For the text-containing cell, return its midpoint in (x, y) coordinate format. 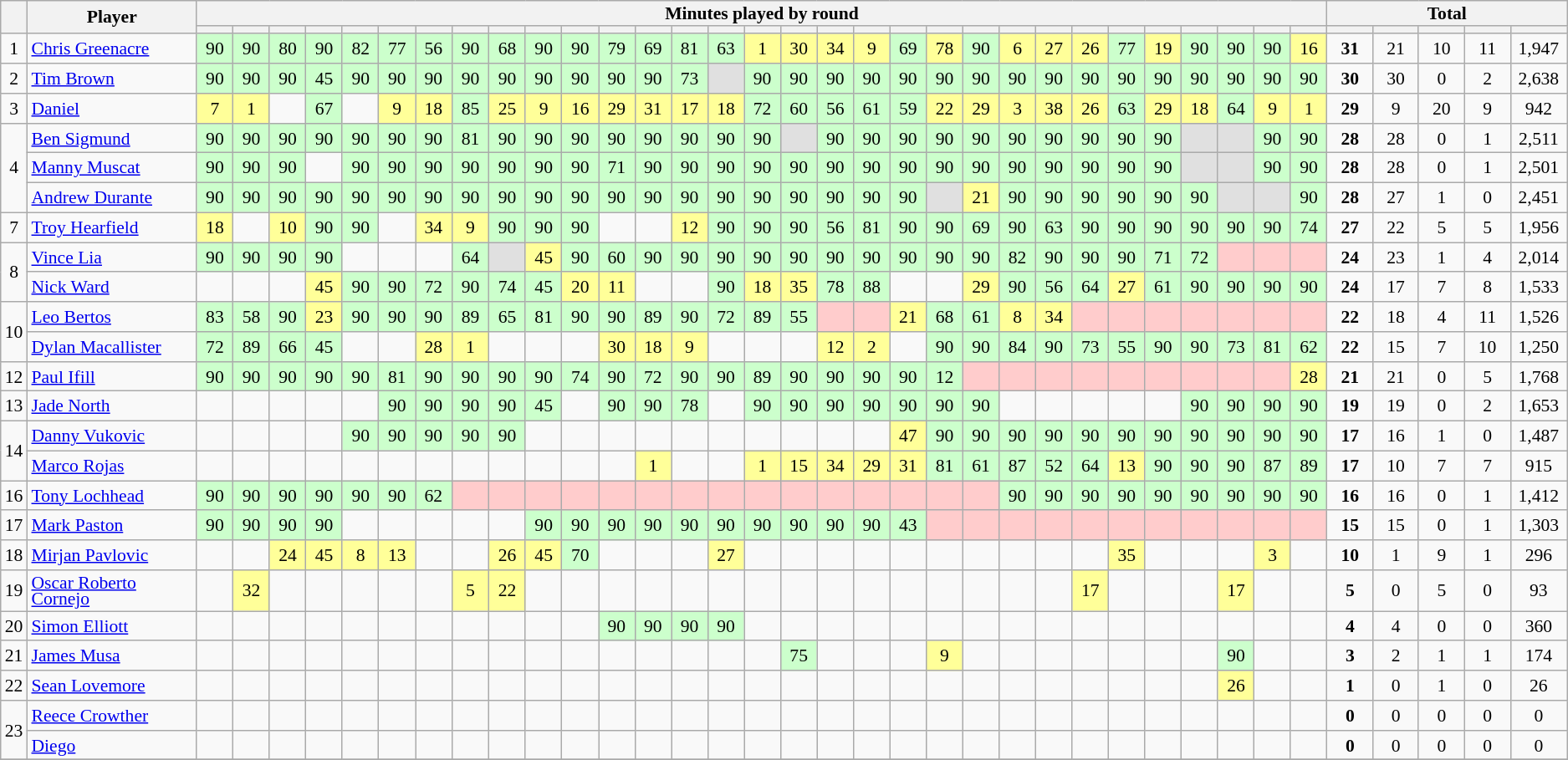
79 (617, 49)
2,014 (1539, 258)
83 (215, 317)
1,303 (1539, 526)
Manny Muscat (112, 168)
Jade North (112, 406)
70 (580, 555)
Tony Lochhead (112, 496)
38 (1054, 109)
2,638 (1539, 79)
85 (470, 109)
174 (1539, 656)
Paul Ifill (112, 377)
47 (908, 436)
59 (908, 109)
Player (112, 18)
52 (1054, 467)
Daniel (112, 109)
Vince Lia (112, 258)
Tim Brown (112, 79)
84 (1018, 347)
93 (1539, 590)
Ben Sigmund (112, 139)
Leo Bertos (112, 317)
2,451 (1539, 198)
Andrew Durante (112, 198)
32 (252, 590)
Minutes played by round (762, 13)
6 (1018, 49)
2,501 (1539, 168)
80 (288, 49)
915 (1539, 467)
Dylan Macallister (112, 347)
1,956 (1539, 228)
296 (1539, 555)
58 (252, 317)
1,250 (1539, 347)
75 (799, 656)
1,768 (1539, 377)
88 (871, 288)
Danny Vukovic (112, 436)
Mirjan Pavlovic (112, 555)
1,653 (1539, 406)
Oscar Roberto Cornejo (112, 590)
1,533 (1539, 288)
67 (324, 109)
66 (288, 347)
Total (1447, 13)
14 (14, 451)
Marco Rojas (112, 467)
1,412 (1539, 496)
942 (1539, 109)
360 (1539, 626)
1,526 (1539, 317)
Chris Greenacre (112, 49)
Simon Elliott (112, 626)
James Musa (112, 656)
25 (508, 109)
Sean Lovemore (112, 686)
1,947 (1539, 49)
Reece Crowther (112, 716)
Troy Hearfield (112, 228)
1,487 (1539, 436)
65 (508, 317)
2,511 (1539, 139)
Mark Paston (112, 526)
Nick Ward (112, 288)
43 (908, 526)
